Output the (X, Y) coordinate of the center of the cell containing the given text.  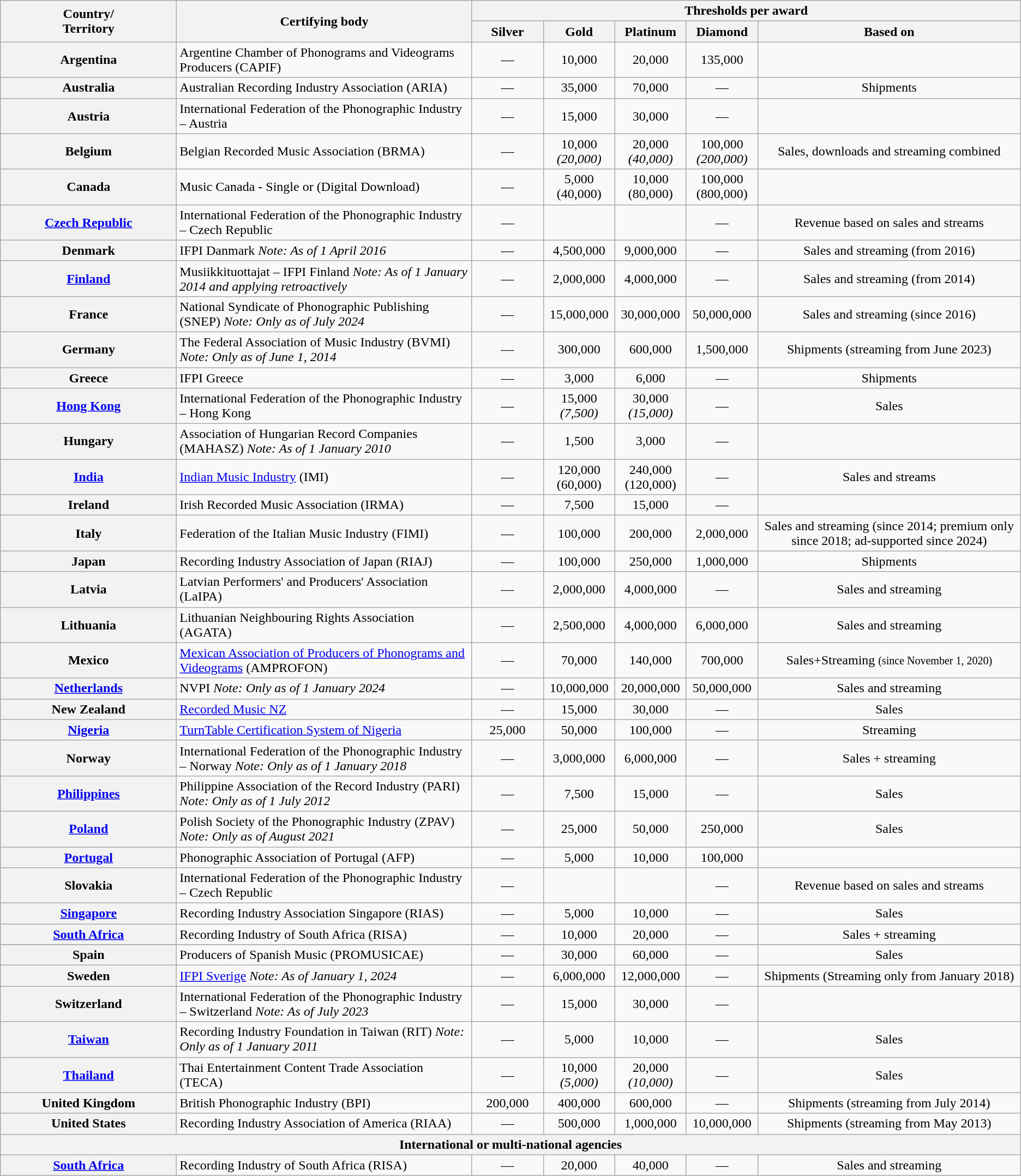
New Zealand (88, 709)
Switzerland (88, 1004)
Music Canada - Single or (Digital Download) (324, 187)
Shipments (streaming from May 2013) (889, 1124)
20,000(10,000) (650, 1075)
500,000 (579, 1124)
Sales, downloads and streaming combined (889, 152)
IFPI Danmark Note: As of 1 April 2016 (324, 250)
Spain (88, 955)
700,000 (722, 660)
Certifying body (324, 21)
12,000,000 (650, 976)
240,000(120,000) (650, 477)
100,000(800,000) (722, 187)
120,000(60,000) (579, 477)
30,000(15,000) (650, 406)
Musiikkituottajat – IFPI Finland Note: As of 1 January 2014 and applying retroactively (324, 278)
3,000,000 (579, 758)
Recording Industry Association of Japan (RIAJ) (324, 561)
British Phonographic Industry (BPI) (324, 1103)
Argentine Chamber of Phonograms and Videograms Producers (CAPIF) (324, 60)
Argentina (88, 60)
Recording Industry Association Singapore (RIAS) (324, 914)
Silver (507, 32)
Sales and streams (889, 477)
Australia (88, 88)
IFPI Sverige Note: As of January 1, 2024 (324, 976)
Belgian Recorded Music Association (BRMA) (324, 152)
International Federation of the Phonographic Industry – Switzerland Note: As of July 2023 (324, 1004)
1,500,000 (722, 349)
Association of Hungarian Record Companies (MAHASZ) Note: As of 1 January 2010 (324, 442)
Latvia (88, 589)
Germany (88, 349)
Sales+Streaming (since November 1, 2020) (889, 660)
Philippine Association of the Record Industry (PARI) Note: Only as of 1 July 2012 (324, 793)
Sweden (88, 976)
Hong Kong (88, 406)
Poland (88, 829)
9,000,000 (650, 250)
30,000,000 (650, 314)
100,000(200,000) (722, 152)
Thailand (88, 1075)
NVPI Note: Only as of 1 January 2024 (324, 688)
Slovakia (88, 886)
Country/Territory (88, 21)
10,000(5,000) (579, 1075)
Netherlands (88, 688)
Shipments (streaming from July 2014) (889, 1103)
Based on (889, 32)
135,000 (722, 60)
Norway (88, 758)
United Kingdom (88, 1103)
Diamond (722, 32)
Finland (88, 278)
35,000 (579, 88)
Thai Entertainment Content Trade Association (TECA) (324, 1075)
International Federation of the Phonographic Industry – Austria (324, 116)
Denmark (88, 250)
Austria (88, 116)
Portugal (88, 857)
Shipments (streaming from June 2023) (889, 349)
United States (88, 1124)
Nigeria (88, 730)
Streaming (889, 730)
6,000 (650, 378)
Polish Society of the Phonographic Industry (ZPAV) Note: Only as of August 2021 (324, 829)
15,000,000 (579, 314)
Recording Industry Foundation in Taiwan (RIT) Note: Only as of 1 January 2011 (324, 1040)
France (88, 314)
Ireland (88, 505)
Singapore (88, 914)
National Syndicate of Phonographic Publishing (SNEP) Note: Only as of July 2024 (324, 314)
60,000 (650, 955)
40,000 (650, 1165)
Australian Recording Industry Association (ARIA) (324, 88)
Greece (88, 378)
Latvian Performers' and Producers' Association (LaIPA) (324, 589)
4,500,000 (579, 250)
Federation of the Italian Music Industry (FIMI) (324, 533)
Italy (88, 533)
2,500,000 (579, 625)
20,000(40,000) (650, 152)
Producers of Spanish Music (PROMUSICAE) (324, 955)
Czech Republic (88, 223)
Phonographic Association of Portugal (AFP) (324, 857)
Mexico (88, 660)
15,000(7,500) (579, 406)
Platinum (650, 32)
Mexican Association of Producers of Phonograms and Videograms (AMPROFON) (324, 660)
Shipments (Streaming only from January 2018) (889, 976)
Lithuania (88, 625)
Japan (88, 561)
Belgium (88, 152)
10,000(20,000) (579, 152)
Gold (579, 32)
20,000,000 (650, 688)
Lithuanian Neighbouring Rights Association (AGATA) (324, 625)
Taiwan (88, 1040)
IFPI Greece (324, 378)
Philippines (88, 793)
Sales and streaming (from 2014) (889, 278)
TurnTable Certification System of Nigeria (324, 730)
Sales and streaming (since 2016) (889, 314)
The Federal Association of Music Industry (BVMI) Note: Only as of June 1, 2014 (324, 349)
Sales and streaming (from 2016) (889, 250)
400,000 (579, 1103)
International Federation of the Phonographic Industry – Norway Note: Only as of 1 January 2018 (324, 758)
Canada (88, 187)
300,000 (579, 349)
International or multi-national agencies (510, 1144)
140,000 (650, 660)
Hungary (88, 442)
Recording Industry Association of America (RIAA) (324, 1124)
International Federation of the Phonographic Industry – Hong Kong (324, 406)
1,500 (579, 442)
Irish Recorded Music Association (IRMA) (324, 505)
10,000(80,000) (650, 187)
Thresholds per award (746, 11)
Sales and streaming (since 2014; premium only since 2018; ad-supported since 2024) (889, 533)
Recorded Music NZ (324, 709)
Indian Music Industry (IMI) (324, 477)
5,000(40,000) (579, 187)
India (88, 477)
